Determine the (x, y) coordinate at the center of the cell enclosing the given text.  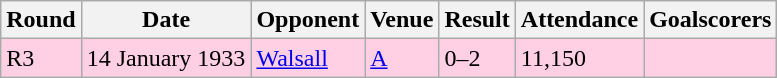
Venue (402, 20)
Round (41, 20)
14 January 1933 (166, 58)
Goalscorers (710, 20)
R3 (41, 58)
Result (477, 20)
11,150 (579, 58)
0–2 (477, 58)
Date (166, 20)
Attendance (579, 20)
Opponent (308, 20)
A (402, 58)
Walsall (308, 58)
